Pinpoint the cell where the given text exists, returning its [X, Y] midpoint coordinate. 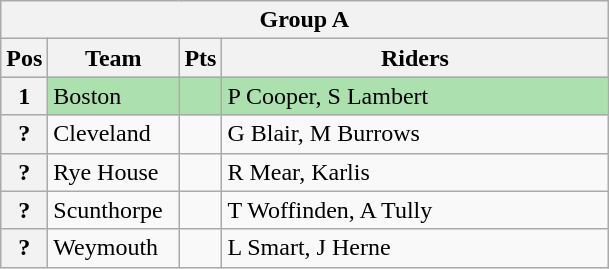
P Cooper, S Lambert [415, 96]
G Blair, M Burrows [415, 134]
Cleveland [114, 134]
Boston [114, 96]
R Mear, Karlis [415, 172]
Scunthorpe [114, 210]
T Woffinden, A Tully [415, 210]
Pts [200, 58]
Team [114, 58]
Pos [24, 58]
L Smart, J Herne [415, 248]
Weymouth [114, 248]
1 [24, 96]
Riders [415, 58]
Rye House [114, 172]
Group A [304, 20]
